Output the (X, Y) coordinate of the center of the cell containing the given text.  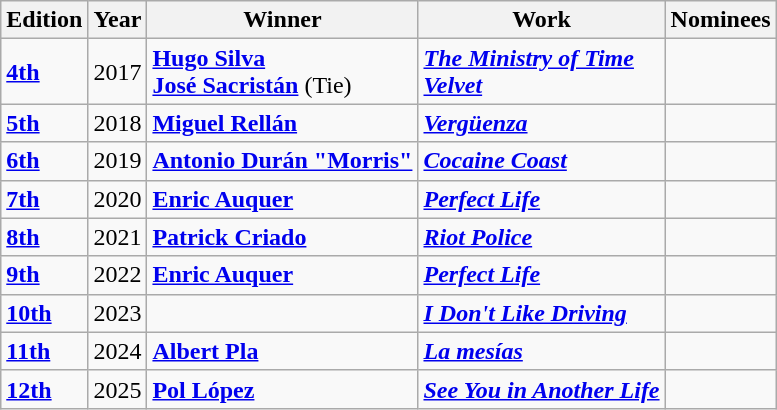
2021 (118, 237)
10th (44, 313)
Cocaine Coast (542, 161)
5th (44, 123)
Patrick Criado (282, 237)
I Don't Like Driving (542, 313)
Winner (282, 20)
Albert Pla (282, 351)
Work (542, 20)
12th (44, 389)
Year (118, 20)
Nominees (720, 20)
2022 (118, 275)
2025 (118, 389)
2024 (118, 351)
Miguel Rellán (282, 123)
Pol López (282, 389)
La mesías (542, 351)
2018 (118, 123)
Edition (44, 20)
Riot Police (542, 237)
See You in Another Life (542, 389)
Hugo SilvaJosé Sacristán (Tie) (282, 72)
11th (44, 351)
4th (44, 72)
8th (44, 237)
Antonio Durán "Morris" (282, 161)
2020 (118, 199)
Vergüenza (542, 123)
7th (44, 199)
6th (44, 161)
2019 (118, 161)
The Ministry of TimeVelvet (542, 72)
2023 (118, 313)
9th (44, 275)
2017 (118, 72)
